Find where the given text appears and provide that cell's center as [x, y] coordinate. 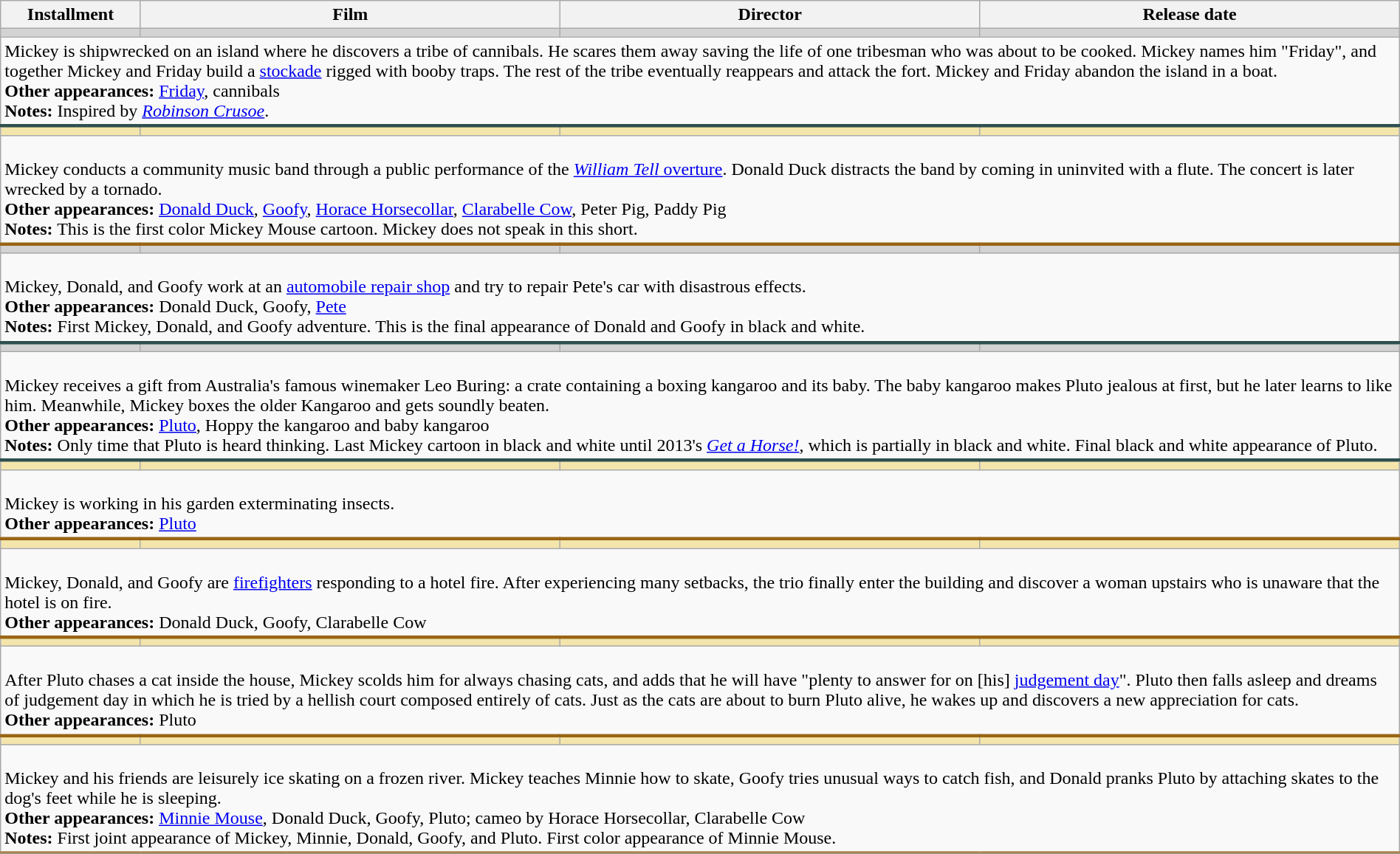
Release date [1190, 15]
Mickey is working in his garden exterminating insects.Other appearances: Pluto [700, 504]
Installment [71, 15]
Film [350, 15]
Director [770, 15]
